Capture the cell that displays the provided text and extract its (X, Y) central coordinate. 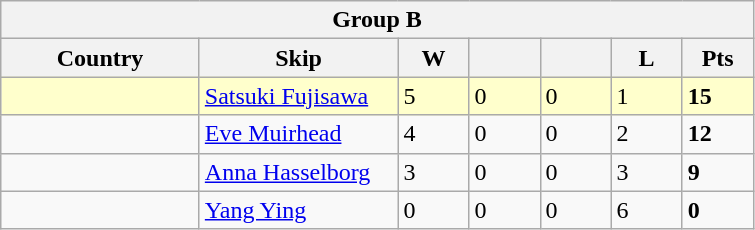
Anna Hasselborg (298, 172)
5 (434, 96)
W (434, 58)
6 (646, 210)
Satsuki Fujisawa (298, 96)
L (646, 58)
4 (434, 134)
15 (718, 96)
12 (718, 134)
Country (100, 58)
Skip (298, 58)
Eve Muirhead (298, 134)
1 (646, 96)
Group B (377, 20)
2 (646, 134)
Yang Ying (298, 210)
Pts (718, 58)
9 (718, 172)
